Output the [X, Y] coordinate of the center of the cell containing the given text.  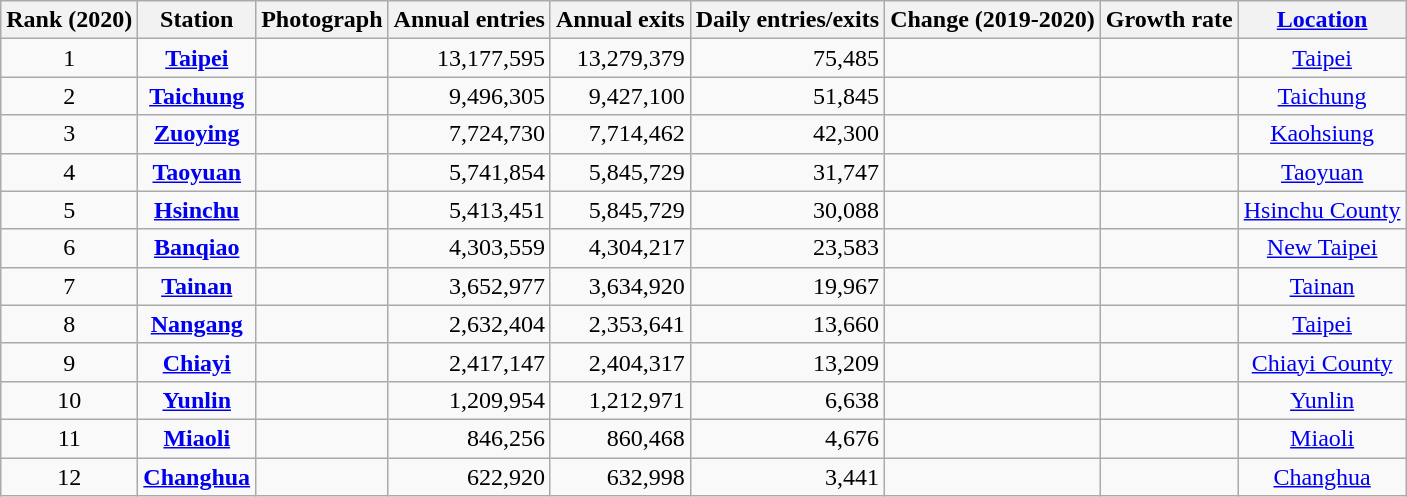
622,920 [469, 477]
23,583 [787, 248]
Chiayi County [1322, 362]
Photograph [322, 20]
Daily entries/exits [787, 20]
1,209,954 [469, 400]
4 [70, 172]
New Taipei [1322, 248]
846,256 [469, 438]
7 [70, 286]
30,088 [787, 210]
9,427,100 [620, 96]
2,417,147 [469, 362]
7,724,730 [469, 134]
2 [70, 96]
6 [70, 248]
Hsinchu [197, 210]
9 [70, 362]
4,303,559 [469, 248]
Change (2019-2020) [993, 20]
Zuoying [197, 134]
632,998 [620, 477]
Rank (2020) [70, 20]
4,676 [787, 438]
13,660 [787, 324]
Growth rate [1169, 20]
Kaohsiung [1322, 134]
1,212,971 [620, 400]
9,496,305 [469, 96]
42,300 [787, 134]
51,845 [787, 96]
13,177,595 [469, 58]
19,967 [787, 286]
2,632,404 [469, 324]
6,638 [787, 400]
1 [70, 58]
Annual entries [469, 20]
5,413,451 [469, 210]
10 [70, 400]
13,209 [787, 362]
4,304,217 [620, 248]
3 [70, 134]
13,279,379 [620, 58]
2,353,641 [620, 324]
Annual exits [620, 20]
8 [70, 324]
Location [1322, 20]
2,404,317 [620, 362]
5 [70, 210]
31,747 [787, 172]
Banqiao [197, 248]
Hsinchu County [1322, 210]
3,441 [787, 477]
Nangang [197, 324]
Station [197, 20]
75,485 [787, 58]
860,468 [620, 438]
7,714,462 [620, 134]
3,652,977 [469, 286]
5,741,854 [469, 172]
11 [70, 438]
Chiayi [197, 362]
3,634,920 [620, 286]
12 [70, 477]
